Determine the (X, Y) coordinate at the center of the cell enclosing the given text.  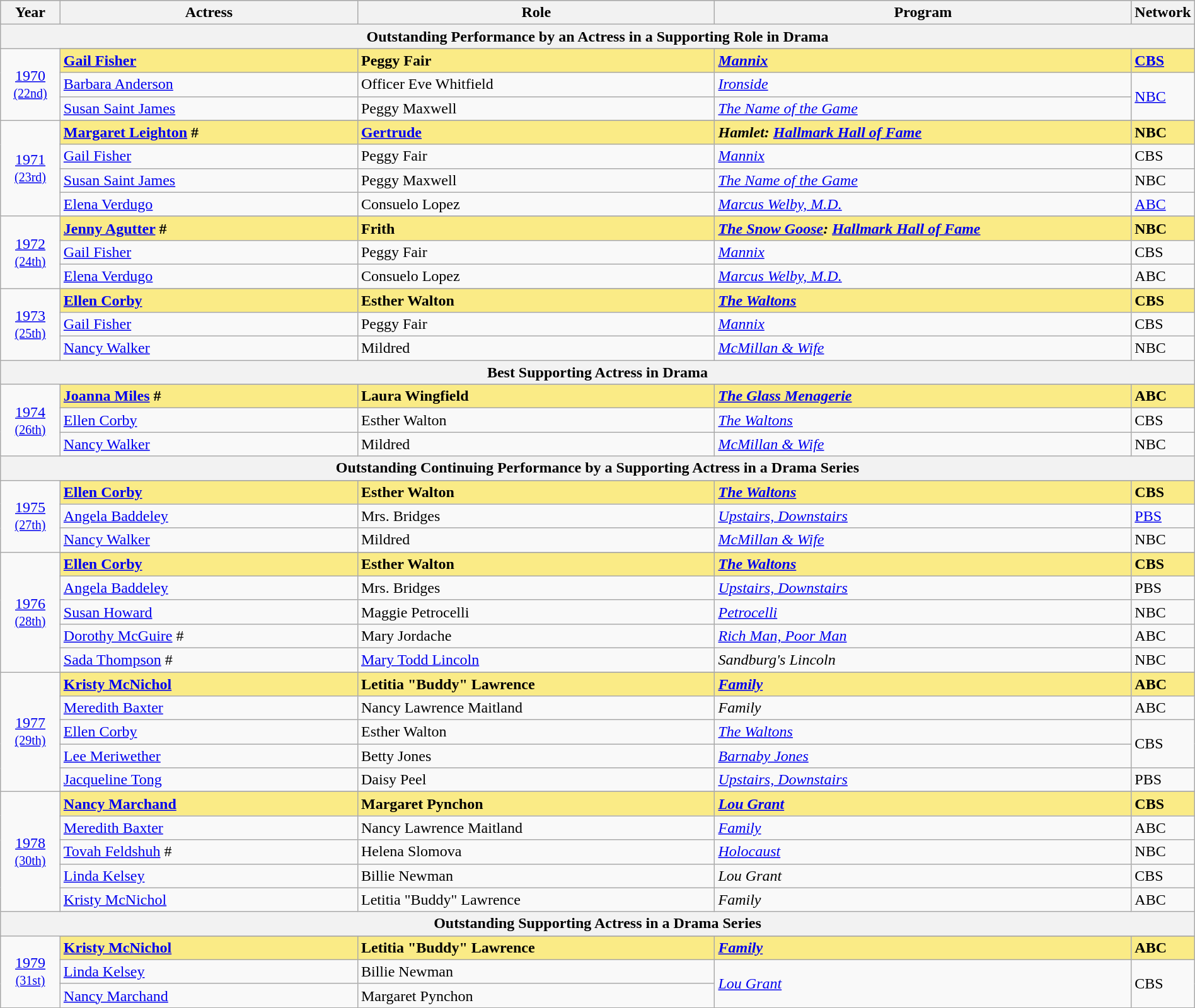
Outstanding Performance by an Actress in a Supporting Role in Drama (597, 37)
Petrocelli (923, 612)
Joanna Miles # (209, 396)
Maggie Petrocelli (536, 612)
1975(27th) (30, 516)
Barbara Anderson (209, 84)
Holocaust (923, 852)
Ironside (923, 84)
Gertrude (536, 132)
Mary Todd Lincoln (536, 660)
Lee Meriwether (209, 756)
1978(30th) (30, 852)
Susan Howard (209, 612)
Outstanding Supporting Actress in a Drama Series (597, 924)
Year (30, 13)
Jenny Agutter # (209, 228)
Outstanding Continuing Performance by a Supporting Actress in a Drama Series (597, 468)
Mary Jordache (536, 636)
The Glass Menagerie (923, 396)
Dorothy McGuire # (209, 636)
Laura Wingfield (536, 396)
Role (536, 13)
Rich Man, Poor Man (923, 636)
Network (1163, 13)
Margaret Leighton # (209, 132)
1979(31st) (30, 971)
1971(23rd) (30, 168)
1977(29th) (30, 731)
Frith (536, 228)
Sada Thompson # (209, 660)
Program (923, 13)
Officer Eve Whitfield (536, 84)
Best Supporting Actress in Drama (597, 372)
Sandburg's Lincoln (923, 660)
Jacqueline Tong (209, 780)
1972(24th) (30, 252)
The Snow Goose: Hallmark Hall of Fame (923, 228)
Daisy Peel (536, 780)
Tovah Feldshuh # (209, 852)
1970(22nd) (30, 84)
Hamlet: Hallmark Hall of Fame (923, 132)
1973(25th) (30, 324)
1974(26th) (30, 420)
Actress (209, 13)
1976(28th) (30, 612)
Helena Slomova (536, 852)
Barnaby Jones (923, 756)
Betty Jones (536, 756)
